For the text-containing cell, return its midpoint in [x, y] coordinate format. 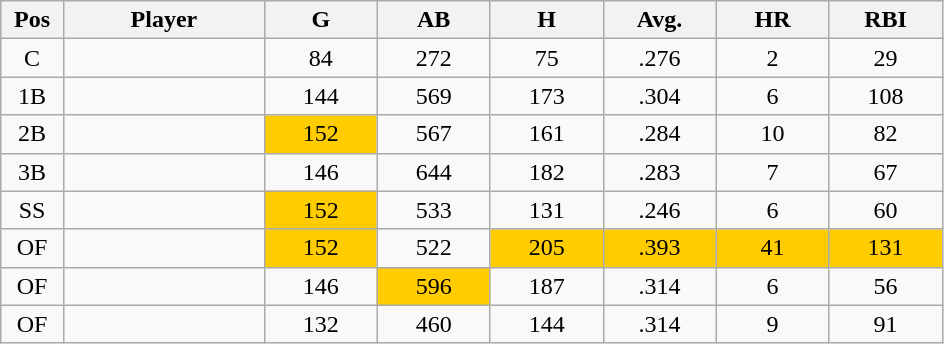
Pos [32, 20]
29 [886, 58]
82 [886, 134]
7 [772, 172]
AB [434, 20]
67 [886, 172]
108 [886, 96]
.284 [660, 134]
.393 [660, 248]
91 [886, 324]
G [320, 20]
9 [772, 324]
75 [546, 58]
60 [886, 210]
567 [434, 134]
3B [32, 172]
H [546, 20]
2B [32, 134]
10 [772, 134]
C [32, 58]
84 [320, 58]
173 [546, 96]
1B [32, 96]
187 [546, 286]
RBI [886, 20]
2 [772, 58]
205 [546, 248]
.246 [660, 210]
Avg. [660, 20]
SS [32, 210]
.276 [660, 58]
182 [546, 172]
596 [434, 286]
460 [434, 324]
.283 [660, 172]
533 [434, 210]
569 [434, 96]
644 [434, 172]
Player [164, 20]
132 [320, 324]
56 [886, 286]
161 [546, 134]
41 [772, 248]
HR [772, 20]
522 [434, 248]
.304 [660, 96]
272 [434, 58]
